Provide the (X, Y) coordinate of the cell's center where the given text is located.  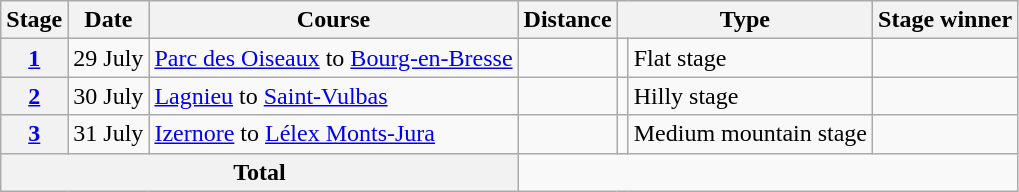
Hilly stage (750, 96)
Stage (34, 20)
29 July (108, 58)
31 July (108, 134)
Date (108, 20)
1 (34, 58)
Medium mountain stage (750, 134)
Total (260, 172)
Stage winner (946, 20)
Type (744, 20)
3 (34, 134)
30 July (108, 96)
Lagnieu to Saint-Vulbas (334, 96)
Izernore to Lélex Monts-Jura (334, 134)
2 (34, 96)
Distance (568, 20)
Flat stage (750, 58)
Parc des Oiseaux to Bourg-en-Bresse (334, 58)
Course (334, 20)
